From the cell containing the given text, extract its center point as [X, Y] coordinate. 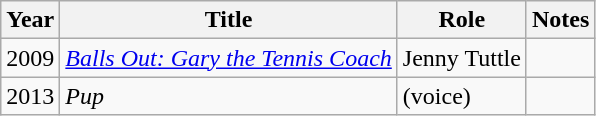
Year [30, 20]
2013 [30, 96]
Notes [560, 20]
Pup [229, 96]
Jenny Tuttle [462, 58]
Balls Out: Gary the Tennis Coach [229, 58]
2009 [30, 58]
(voice) [462, 96]
Role [462, 20]
Title [229, 20]
